Pinpoint the cell where the given text exists, returning its [X, Y] midpoint coordinate. 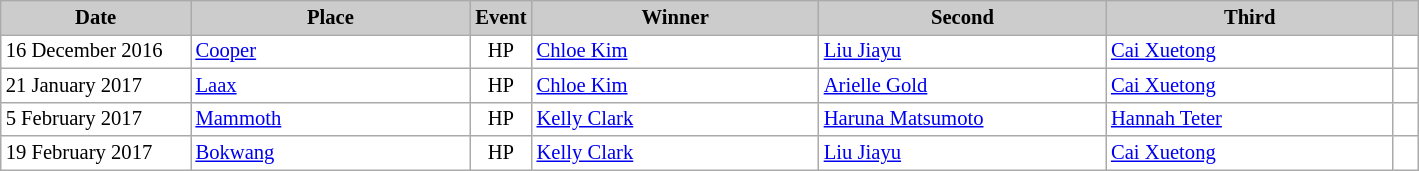
Place [330, 17]
Bokwang [330, 153]
Cooper [330, 51]
Date [96, 17]
5 February 2017 [96, 119]
Mammoth [330, 119]
21 January 2017 [96, 85]
Event [500, 17]
19 February 2017 [96, 153]
Third [1250, 17]
Arielle Gold [962, 85]
Hannah Teter [1250, 119]
Haruna Matsumoto [962, 119]
Winner [676, 17]
Laax [330, 85]
16 December 2016 [96, 51]
Second [962, 17]
